Return (X, Y) of the center of cell containing provided text 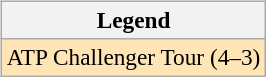
ATP Challenger Tour (4–3) (133, 57)
Legend (133, 20)
